For the text-containing cell, return its midpoint in (X, Y) coordinate format. 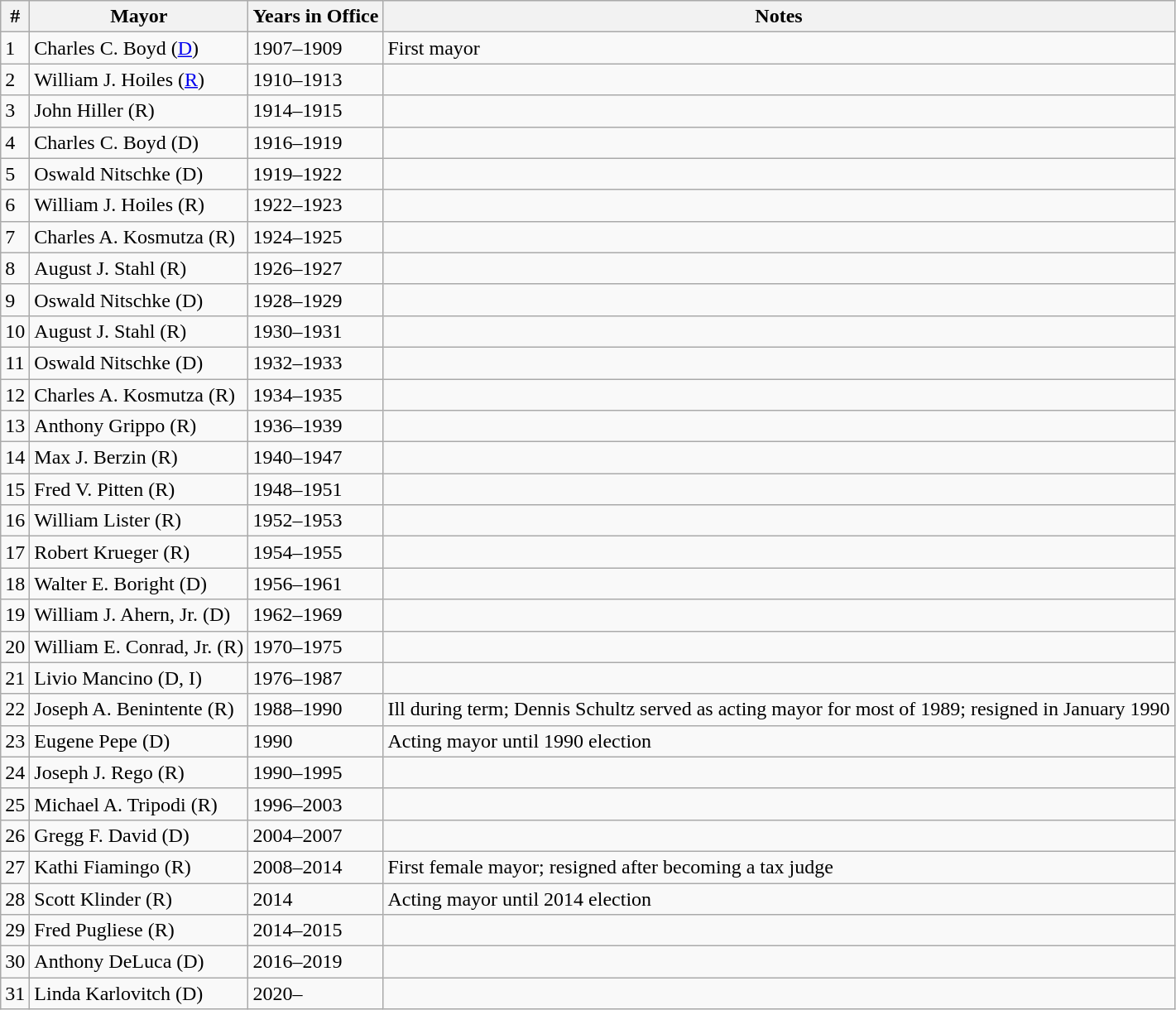
2020– (316, 993)
Joseph J. Rego (R) (139, 772)
1990–1995 (316, 772)
7 (15, 237)
Notes (779, 17)
2004–2007 (316, 835)
2016–2019 (316, 962)
1940–1947 (316, 458)
23 (15, 741)
2008–2014 (316, 867)
1936–1939 (316, 426)
2014 (316, 898)
Anthony DeLuca (D) (139, 962)
2 (15, 79)
Livio Mancino (D, I) (139, 678)
1907–1909 (316, 48)
1934–1935 (316, 395)
Gregg F. David (D) (139, 835)
Mayor (139, 17)
10 (15, 331)
Ill during term; Dennis Schultz served as acting mayor for most of 1989; resigned in January 1990 (779, 709)
1924–1925 (316, 237)
1919–1922 (316, 174)
1952–1953 (316, 521)
1910–1913 (316, 79)
Michael A. Tripodi (R) (139, 804)
1926–1927 (316, 268)
First mayor (779, 48)
26 (15, 835)
28 (15, 898)
12 (15, 395)
9 (15, 300)
1928–1929 (316, 300)
16 (15, 521)
Acting mayor until 1990 election (779, 741)
1930–1931 (316, 331)
William E. Conrad, Jr. (R) (139, 647)
15 (15, 489)
John Hiller (R) (139, 111)
1970–1975 (316, 647)
Fred Pugliese (R) (139, 931)
24 (15, 772)
Eugene Pepe (D) (139, 741)
Years in Office (316, 17)
1990 (316, 741)
31 (15, 993)
6 (15, 205)
First female mayor; resigned after becoming a tax judge (779, 867)
2014–2015 (316, 931)
14 (15, 458)
Joseph A. Benintente (R) (139, 709)
1948–1951 (316, 489)
Kathi Fiamingo (R) (139, 867)
Anthony Grippo (R) (139, 426)
22 (15, 709)
1956–1961 (316, 584)
27 (15, 867)
1976–1987 (316, 678)
17 (15, 552)
4 (15, 142)
William J. Ahern, Jr. (D) (139, 615)
29 (15, 931)
13 (15, 426)
Acting mayor until 2014 election (779, 898)
20 (15, 647)
3 (15, 111)
Robert Krueger (R) (139, 552)
Max J. Berzin (R) (139, 458)
# (15, 17)
1932–1933 (316, 363)
Scott Klinder (R) (139, 898)
1988–1990 (316, 709)
Linda Karlovitch (D) (139, 993)
1 (15, 48)
30 (15, 962)
Walter E. Boright (D) (139, 584)
11 (15, 363)
18 (15, 584)
1914–1915 (316, 111)
25 (15, 804)
21 (15, 678)
8 (15, 268)
1954–1955 (316, 552)
5 (15, 174)
1916–1919 (316, 142)
1996–2003 (316, 804)
19 (15, 615)
1922–1923 (316, 205)
Fred V. Pitten (R) (139, 489)
1962–1969 (316, 615)
William Lister (R) (139, 521)
